Locate the cell with the specified text and output its (x, y) center coordinate. 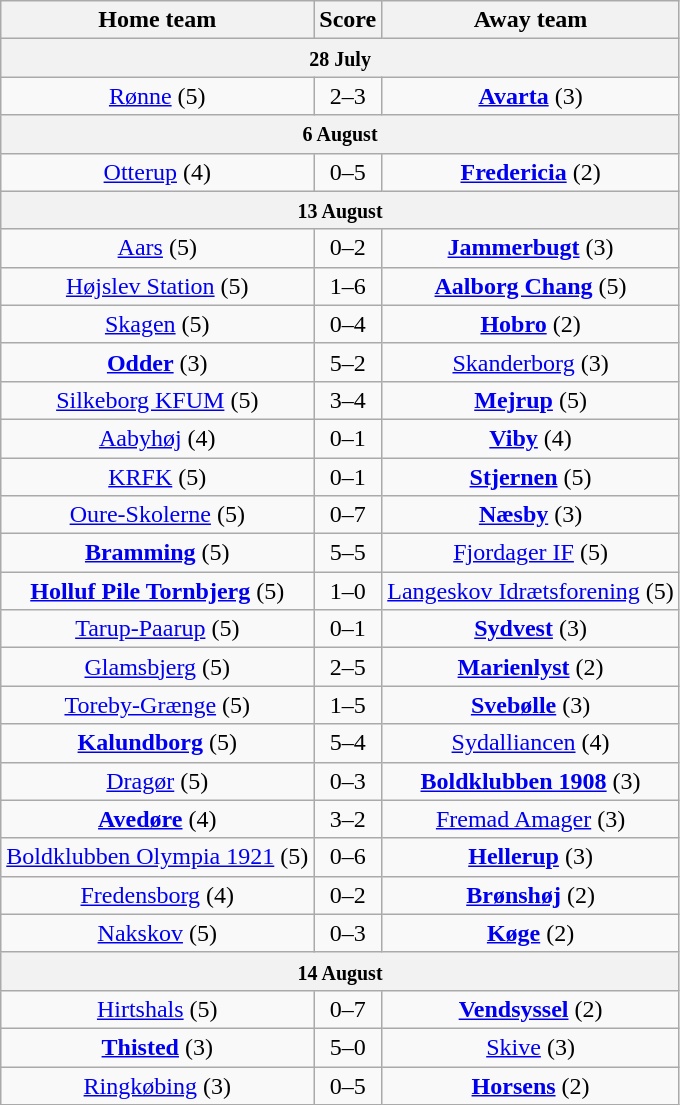
Holluf Pile Tornbjerg (5) (158, 591)
5–2 (348, 362)
2–5 (348, 667)
Hellerup (3) (531, 857)
6 August (340, 134)
Aalborg Chang (5) (531, 286)
Rønne (5) (158, 96)
Højslev Station (5) (158, 286)
Kalundborg (5) (158, 743)
Sydvest (3) (531, 629)
Fjordager IF (5) (531, 553)
Boldklubben 1908 (3) (531, 781)
3–4 (348, 400)
Avarta (3) (531, 96)
Skanderborg (3) (531, 362)
Away team (531, 20)
Silkeborg KFUM (5) (158, 400)
Horsens (2) (531, 1085)
Sydalliancen (4) (531, 743)
Svebølle (3) (531, 705)
Avedøre (4) (158, 819)
0–4 (348, 324)
Odder (3) (158, 362)
Nakskov (5) (158, 933)
5–4 (348, 743)
Dragør (5) (158, 781)
Bramming (5) (158, 553)
Boldklubben Olympia 1921 (5) (158, 857)
Hirtshals (5) (158, 1009)
1–6 (348, 286)
Stjernen (5) (531, 477)
Skive (3) (531, 1047)
Tarup-Paarup (5) (158, 629)
Fredensborg (4) (158, 895)
Skagen (5) (158, 324)
5–5 (348, 553)
Brønshøj (2) (531, 895)
14 August (340, 971)
Oure-Skolerne (5) (158, 515)
Vendsyssel (2) (531, 1009)
Otterup (4) (158, 172)
Toreby-Grænge (5) (158, 705)
Score (348, 20)
1–0 (348, 591)
Aabyhøj (4) (158, 438)
Marienlyst (2) (531, 667)
28 July (340, 58)
Mejrup (5) (531, 400)
Home team (158, 20)
Fredericia (2) (531, 172)
Glamsbjerg (5) (158, 667)
Ringkøbing (3) (158, 1085)
5–0 (348, 1047)
KRFK (5) (158, 477)
Køge (2) (531, 933)
Hobro (2) (531, 324)
Fremad Amager (3) (531, 819)
13 August (340, 210)
Jammerbugt (3) (531, 248)
3–2 (348, 819)
Næsby (3) (531, 515)
Langeskov Idrætsforening (5) (531, 591)
2–3 (348, 96)
1–5 (348, 705)
0–6 (348, 857)
Viby (4) (531, 438)
Aars (5) (158, 248)
Thisted (3) (158, 1047)
